Detect which cell encompasses the target text, then output its (X, Y) center coordinate. 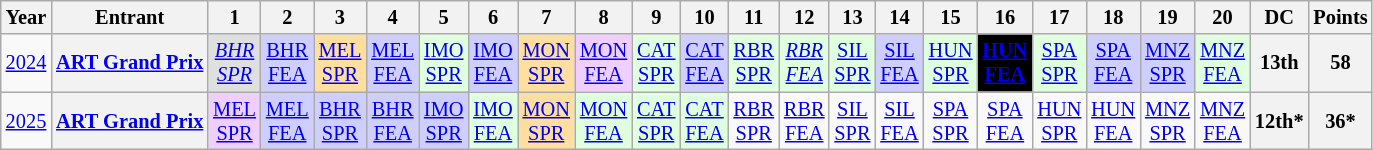
2 (288, 17)
4 (392, 17)
6 (492, 17)
18 (1113, 17)
Entrant (130, 17)
7 (546, 17)
11 (754, 17)
12th* (1279, 121)
Year (26, 17)
58 (1340, 63)
13 (852, 17)
10 (704, 17)
3 (340, 17)
Points (1340, 17)
14 (899, 17)
19 (1168, 17)
8 (604, 17)
DC (1279, 17)
13th (1279, 63)
15 (951, 17)
16 (1004, 17)
2025 (26, 121)
2024 (26, 63)
1 (234, 17)
12 (804, 17)
9 (656, 17)
17 (1059, 17)
5 (444, 17)
20 (1222, 17)
36* (1340, 121)
